Detect which cell encompasses the target text, then output its [X, Y] center coordinate. 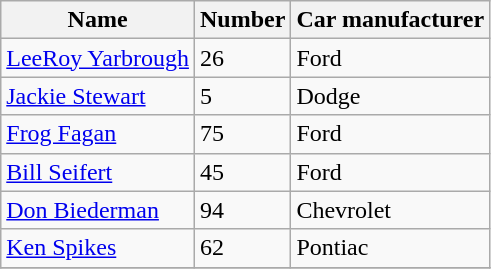
62 [242, 248]
Frog Fagan [98, 134]
94 [242, 210]
75 [242, 134]
Chevrolet [390, 210]
45 [242, 172]
Bill Seifert [98, 172]
Number [242, 20]
Car manufacturer [390, 20]
Ken Spikes [98, 248]
26 [242, 58]
LeeRoy Yarbrough [98, 58]
Pontiac [390, 248]
Don Biederman [98, 210]
Dodge [390, 96]
5 [242, 96]
Name [98, 20]
Jackie Stewart [98, 96]
